Search for the cell housing the specified text and yield its [x, y] center coordinate. 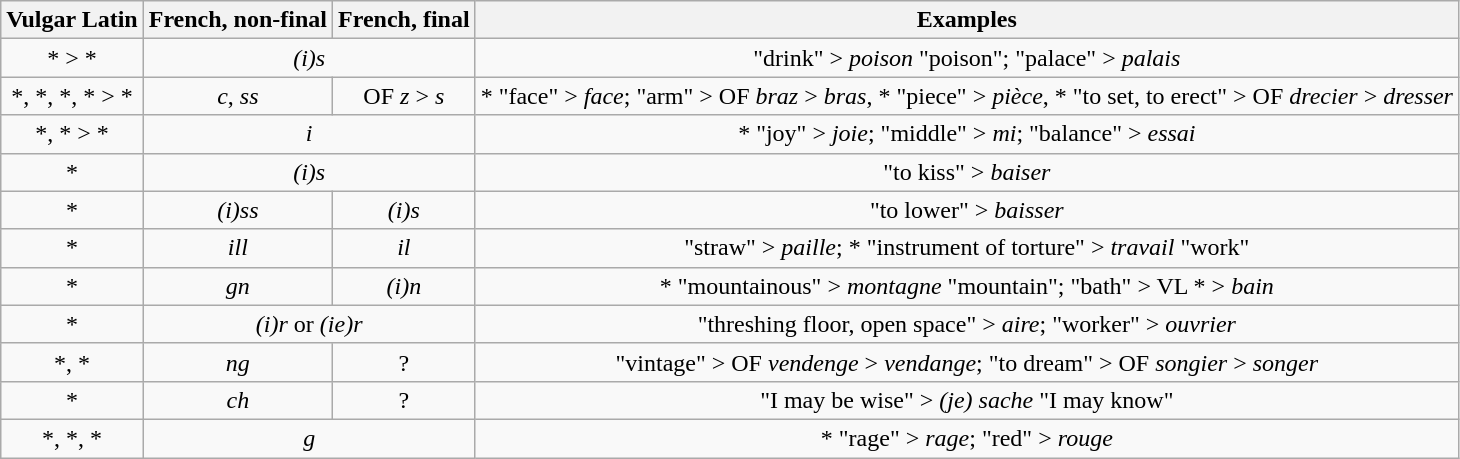
*, * [72, 362]
"to kiss" > baiser [966, 172]
il [404, 248]
i [309, 134]
ng [238, 362]
* "mountainous" > montagne "mountain"; "bath" > VL * > bain [966, 286]
ill [238, 248]
*, * > * [72, 134]
French, final [404, 20]
c, ss [238, 96]
* "face" > face; "arm" > OF braz > bras, * "piece" > pièce, * "to set, to erect" > OF drecier > dresser [966, 96]
g [309, 438]
gn [238, 286]
* "rage" > rage; "red" > rouge [966, 438]
"threshing floor, open space" > aire; "worker" > ouvrier [966, 324]
Vulgar Latin [72, 20]
French, non-final [238, 20]
(i)r or (ie)r [309, 324]
OF z > s [404, 96]
"I may be wise" > (je) sache "I may know" [966, 400]
*, *, *, * > * [72, 96]
"vintage" > OF vendenge > vendange; "to dream" > OF songier > songer [966, 362]
* > * [72, 58]
ch [238, 400]
"to lower" > baisser [966, 210]
"drink" > poison "poison"; "palace" > palais [966, 58]
(i)n [404, 286]
"straw" > paille; * "instrument of torture" > travail "work" [966, 248]
*, *, * [72, 438]
(i)ss [238, 210]
Examples [966, 20]
* "joy" > joie; "middle" > mi; "balance" > essai [966, 134]
